Output the (X, Y) coordinate of the center of the cell containing the given text.  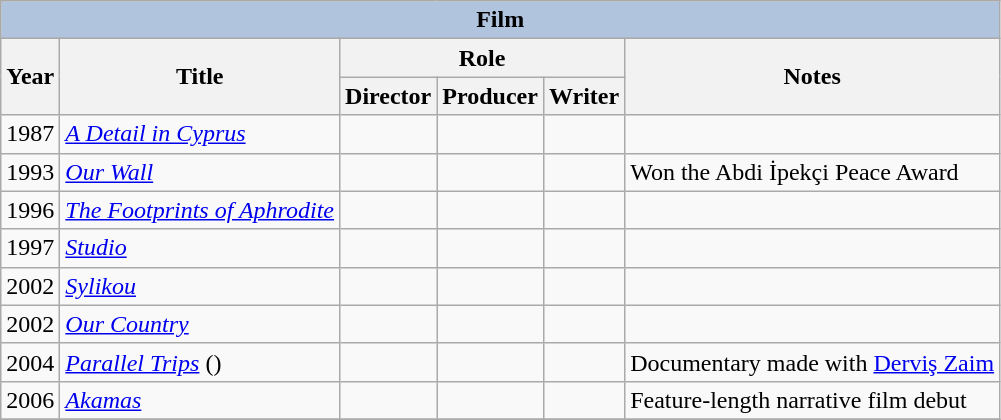
1987 (30, 134)
Sylikou (200, 286)
Feature-length narrative film debut (812, 400)
2006 (30, 400)
Title (200, 77)
Studio (200, 248)
The Footprints of Aphrodite (200, 210)
Won the Abdi İpekçi Peace Award (812, 172)
1997 (30, 248)
1993 (30, 172)
Our Wall (200, 172)
Documentary made with Derviş Zaim (812, 362)
Role (482, 58)
Akamas (200, 400)
Producer (490, 96)
A Detail in Cyprus (200, 134)
1996 (30, 210)
Director (388, 96)
Film (500, 20)
Parallel Trips () (200, 362)
Year (30, 77)
2004 (30, 362)
Notes (812, 77)
Our Country (200, 324)
Writer (584, 96)
